Determine the [X, Y] coordinate at the center of the cell enclosing the given text.  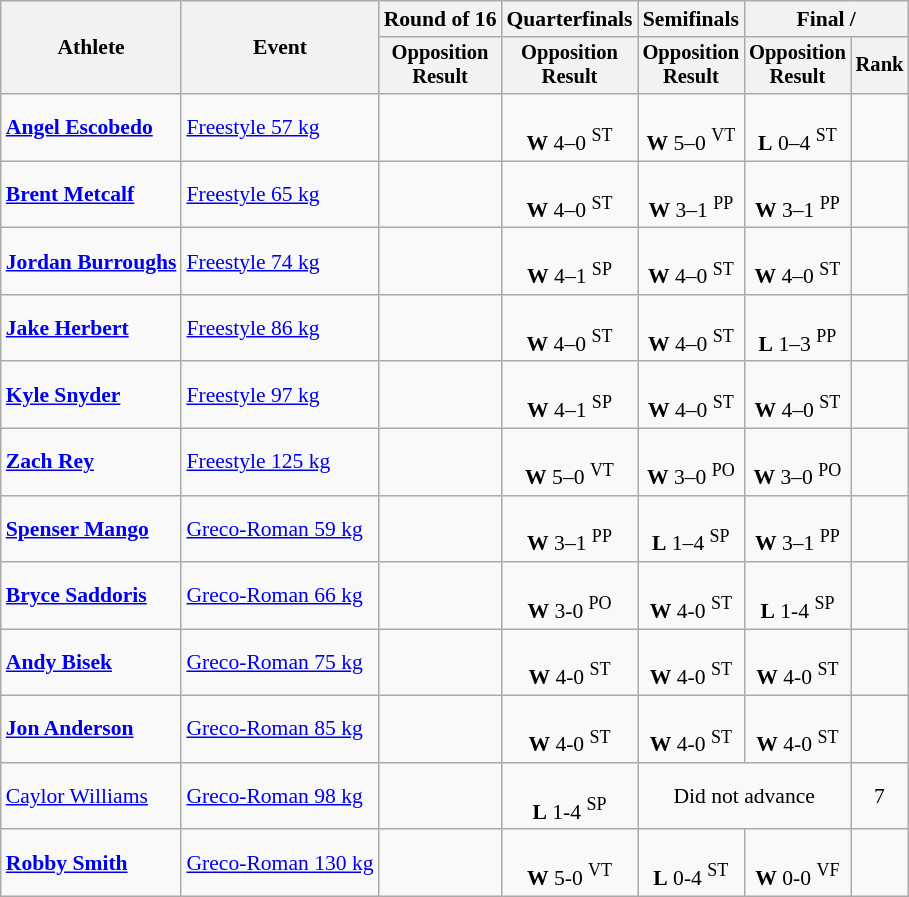
Quarterfinals [569, 19]
Did not advance [744, 796]
Event [280, 48]
Jake Herbert [92, 328]
Greco-Roman 98 kg [280, 796]
Jordan Burroughs [92, 262]
Angel Escobedo [92, 128]
Greco-Roman 75 kg [280, 662]
Rank [880, 66]
L 1–3 PP [798, 328]
Final / [826, 19]
Greco-Roman 85 kg [280, 730]
Freestyle 65 kg [280, 194]
Spenser Mango [92, 528]
Freestyle 86 kg [280, 328]
L 0–4 ST [798, 128]
Brent Metcalf [92, 194]
Jon Anderson [92, 730]
Freestyle 97 kg [280, 396]
Freestyle 125 kg [280, 462]
Semifinals [692, 19]
Athlete [92, 48]
W 5-0 VT [569, 862]
Round of 16 [440, 19]
W 3-0 PO [569, 596]
L 1–4 SP [692, 528]
Greco-Roman 59 kg [280, 528]
Freestyle 74 kg [280, 262]
7 [880, 796]
Caylor Williams [92, 796]
Bryce Saddoris [92, 596]
Greco-Roman 66 kg [280, 596]
W 0-0 VF [798, 862]
Freestyle 57 kg [280, 128]
Andy Bisek [92, 662]
Greco-Roman 130 kg [280, 862]
Zach Rey [92, 462]
Kyle Snyder [92, 396]
L 0-4 ST [692, 862]
Robby Smith [92, 862]
